Provide the [X, Y] coordinate of the cell's center where the given text is located.  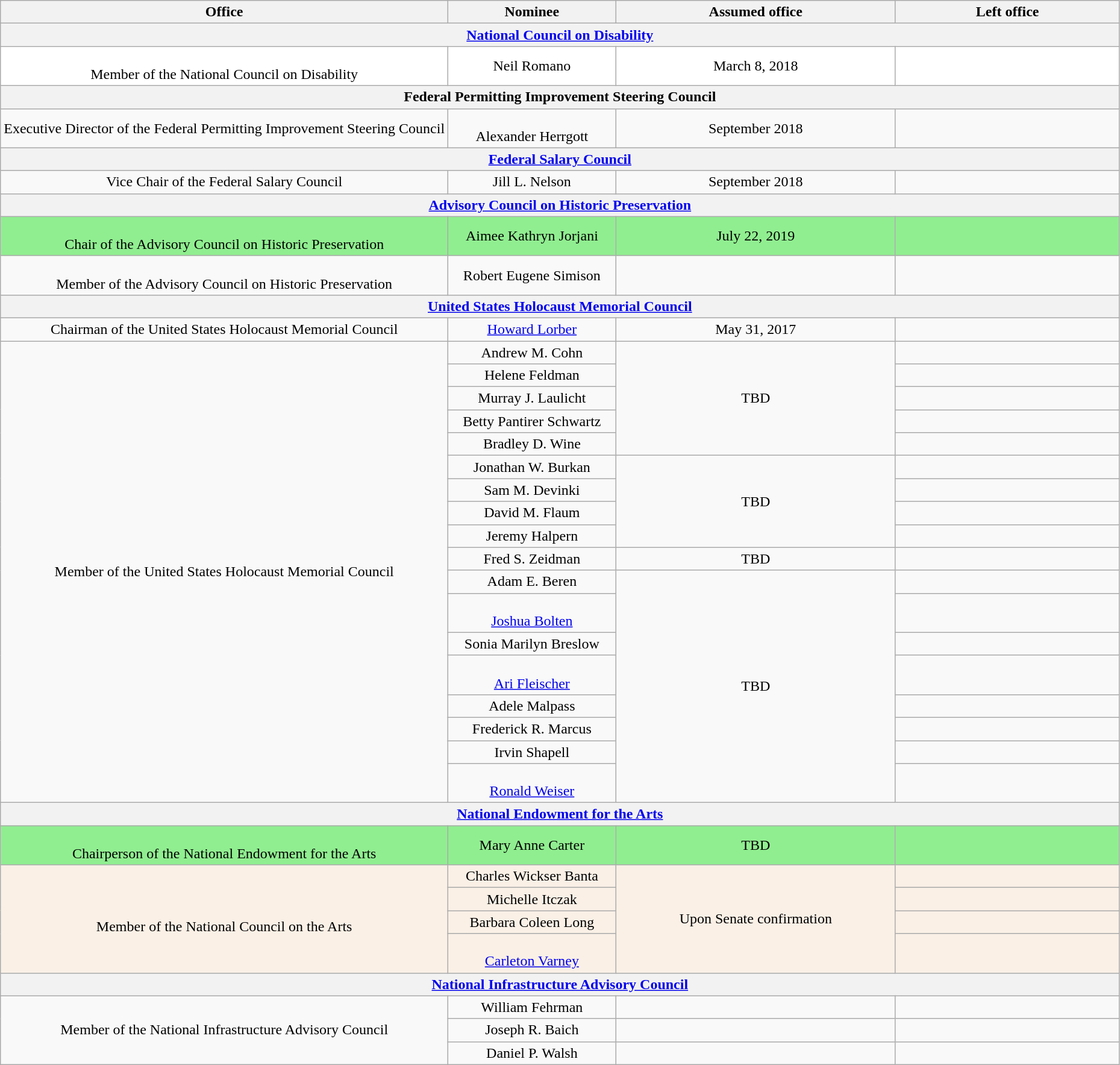
National Infrastructure Advisory Council [560, 984]
Charles Wickser Banta [533, 876]
William Fehrman [533, 1007]
Member of the National Council on the Arts [224, 919]
Assumed office [756, 12]
Alexander Herrgott [533, 128]
Chairperson of the National Endowment for the Arts [224, 845]
Frederick R. Marcus [533, 729]
Chair of the Advisory Council on Historic Preservation [224, 236]
Andrew M. Cohn [533, 353]
Robert Eugene Simison [533, 275]
Barbara Coleen Long [533, 922]
Chairman of the United States Holocaust Memorial Council [224, 329]
Howard Lorber [533, 329]
Sonia Marilyn Breslow [533, 644]
United States Holocaust Memorial Council [560, 306]
Sam M. Devinki [533, 490]
Left office [1007, 12]
July 22, 2019 [756, 236]
Murray J. Laulicht [533, 398]
Jonathan W. Burkan [533, 467]
Upon Senate confirmation [756, 919]
Betty Pantirer Schwartz [533, 421]
National Endowment for the Arts [560, 814]
Michelle Itczak [533, 899]
Federal Permitting Improvement Steering Council [560, 97]
Helene Feldman [533, 375]
Member of the National Infrastructure Advisory Council [224, 1030]
National Council on Disability [560, 35]
Fred S. Zeidman [533, 559]
Nominee [533, 12]
Adele Malpass [533, 706]
March 8, 2018 [756, 66]
Bradley D. Wine [533, 444]
Aimee Kathryn Jorjani [533, 236]
Mary Anne Carter [533, 845]
Jeremy Halpern [533, 536]
Jill L. Nelson [533, 182]
Member of the Advisory Council on Historic Preservation [224, 275]
Vice Chair of the Federal Salary Council [224, 182]
Member of the United States Holocaust Memorial Council [224, 572]
Carleton Varney [533, 953]
May 31, 2017 [756, 329]
Office [224, 12]
Daniel P. Walsh [533, 1053]
Neil Romano [533, 66]
Member of the National Council on Disability [224, 66]
Ronald Weiser [533, 784]
Irvin Shapell [533, 752]
Adam E. Beren [533, 582]
Federal Salary Council [560, 159]
Executive Director of the Federal Permitting Improvement Steering Council [224, 128]
Ari Fleischer [533, 675]
Advisory Council on Historic Preservation [560, 205]
David M. Flaum [533, 513]
Joseph R. Baich [533, 1030]
Joshua Bolten [533, 612]
